Find where the given text appears and provide that cell's center as [x, y] coordinate. 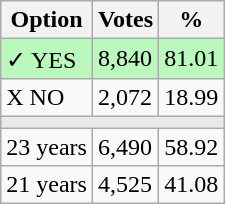
41.08 [192, 185]
23 years [47, 147]
X NO [47, 97]
6,490 [125, 147]
Option [47, 20]
2,072 [125, 97]
4,525 [125, 185]
18.99 [192, 97]
21 years [47, 185]
✓ YES [47, 59]
58.92 [192, 147]
% [192, 20]
Votes [125, 20]
8,840 [125, 59]
81.01 [192, 59]
